Return the [X, Y] coordinate for the center point of the cell that contains the specified text.  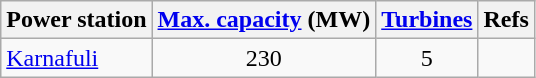
5 [427, 58]
Karnafuli [76, 58]
Power station [76, 20]
230 [264, 58]
Turbines [427, 20]
Max. capacity (MW) [264, 20]
Refs [506, 20]
